Locate the cell with the specified text and output its [x, y] center coordinate. 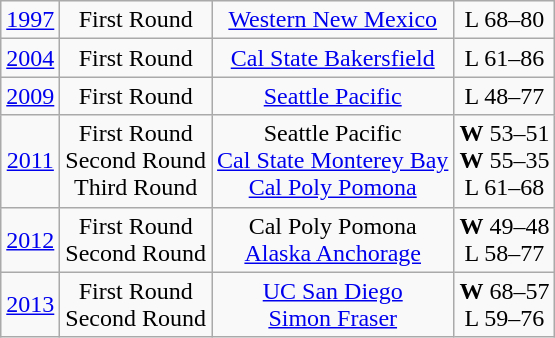
2012 [30, 240]
2009 [30, 96]
Western New Mexico [333, 20]
W 68–57L 59–76 [504, 304]
Seattle Pacific [333, 96]
L 48–77 [504, 96]
UC San DiegoSimon Fraser [333, 304]
L 68–80 [504, 20]
2004 [30, 58]
1997 [30, 20]
Cal Poly PomonaAlaska Anchorage [333, 240]
2011 [30, 161]
Cal State Bakersfield [333, 58]
W 53–51W 55–35L 61–68 [504, 161]
W 49–48L 58–77 [504, 240]
First RoundSecond RoundThird Round [136, 161]
2013 [30, 304]
Seattle PacificCal State Monterey BayCal Poly Pomona [333, 161]
L 61–86 [504, 58]
